Capture the cell that displays the provided text and extract its [x, y] central coordinate. 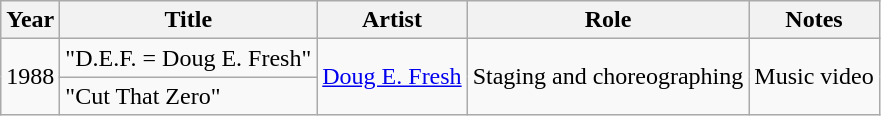
Artist [392, 20]
Doug E. Fresh [392, 77]
"D.E.F. = Doug E. Fresh" [188, 58]
Notes [814, 20]
Role [608, 20]
Staging and choreographing [608, 77]
Music video [814, 77]
Year [30, 20]
"Cut That Zero" [188, 96]
1988 [30, 77]
Title [188, 20]
